Determine the (X, Y) coordinate at the center of the cell enclosing the given text.  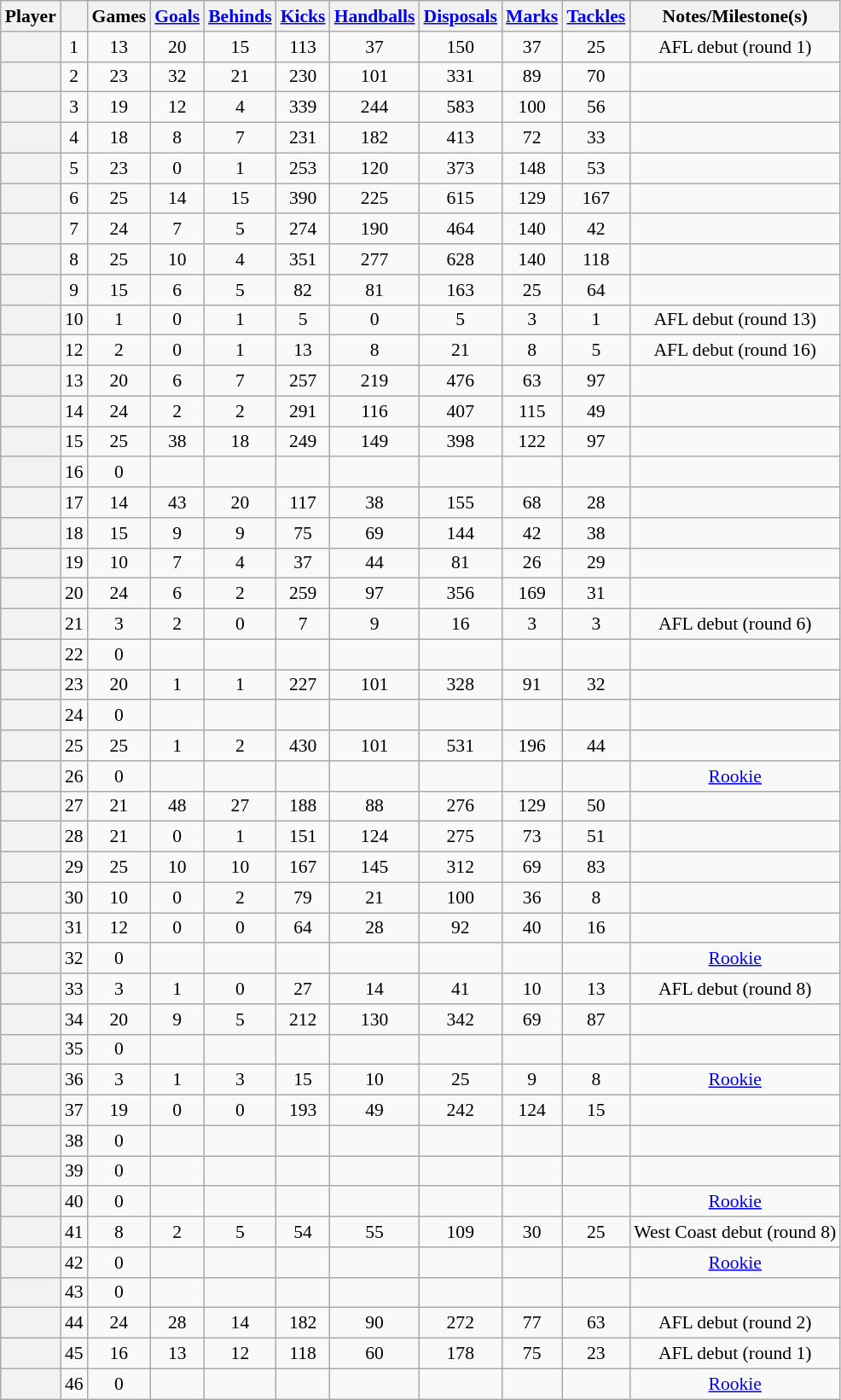
116 (375, 411)
190 (375, 229)
91 (532, 685)
Handballs (375, 16)
312 (461, 868)
212 (304, 1020)
276 (461, 806)
196 (532, 746)
342 (461, 1020)
Disposals (461, 16)
17 (74, 502)
39 (74, 1171)
AFL debut (round 13) (735, 320)
Goals (177, 16)
188 (304, 806)
407 (461, 411)
90 (375, 1323)
AFL debut (round 2) (735, 1323)
117 (304, 502)
34 (74, 1020)
259 (304, 594)
51 (595, 837)
53 (595, 168)
22 (74, 654)
Behinds (241, 16)
56 (595, 107)
130 (375, 1020)
339 (304, 107)
151 (304, 837)
89 (532, 77)
230 (304, 77)
68 (532, 502)
55 (375, 1232)
628 (461, 259)
73 (532, 837)
122 (532, 442)
291 (304, 411)
249 (304, 442)
50 (595, 806)
193 (304, 1111)
531 (461, 746)
227 (304, 685)
272 (461, 1323)
178 (461, 1354)
155 (461, 502)
476 (461, 381)
54 (304, 1232)
88 (375, 806)
115 (532, 411)
113 (304, 47)
274 (304, 229)
583 (461, 107)
Games (119, 16)
82 (304, 290)
373 (461, 168)
331 (461, 77)
Player (31, 16)
257 (304, 381)
430 (304, 746)
Notes/Milestone(s) (735, 16)
AFL debut (round 8) (735, 989)
83 (595, 868)
169 (532, 594)
77 (532, 1323)
351 (304, 259)
48 (177, 806)
231 (304, 138)
148 (532, 168)
275 (461, 837)
150 (461, 47)
145 (375, 868)
144 (461, 533)
219 (375, 381)
120 (375, 168)
Marks (532, 16)
Kicks (304, 16)
398 (461, 442)
615 (461, 199)
390 (304, 199)
225 (375, 199)
356 (461, 594)
AFL debut (round 16) (735, 351)
277 (375, 259)
109 (461, 1232)
72 (532, 138)
79 (304, 898)
149 (375, 442)
413 (461, 138)
253 (304, 168)
163 (461, 290)
70 (595, 77)
46 (74, 1384)
60 (375, 1354)
328 (461, 685)
92 (461, 928)
87 (595, 1020)
242 (461, 1111)
West Coast debut (round 8) (735, 1232)
AFL debut (round 6) (735, 624)
464 (461, 229)
Tackles (595, 16)
244 (375, 107)
45 (74, 1354)
35 (74, 1049)
